Search for the cell housing the specified text and yield its (x, y) center coordinate. 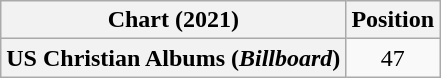
Chart (2021) (174, 20)
47 (393, 58)
Position (393, 20)
US Christian Albums (Billboard) (174, 58)
